Determine the (x, y) coordinate at the center of the cell enclosing the given text.  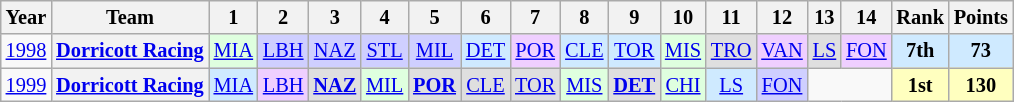
Year (26, 17)
7 (535, 17)
TRO (731, 51)
14 (866, 17)
4 (384, 17)
11 (731, 17)
10 (683, 17)
12 (782, 17)
1 (234, 17)
CHI (683, 85)
13 (824, 17)
Rank (920, 17)
9 (634, 17)
1999 (26, 85)
Team (130, 17)
VAN (782, 51)
2 (283, 17)
73 (981, 51)
6 (486, 17)
7th (920, 51)
1998 (26, 51)
8 (584, 17)
5 (434, 17)
130 (981, 85)
1st (920, 85)
Points (981, 17)
STL (384, 51)
3 (334, 17)
